Locate the cell with the specified text and output its [x, y] center coordinate. 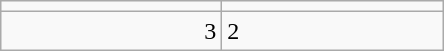
3 [112, 31]
2 [332, 31]
